Output the [X, Y] coordinate of the center of the cell containing the given text.  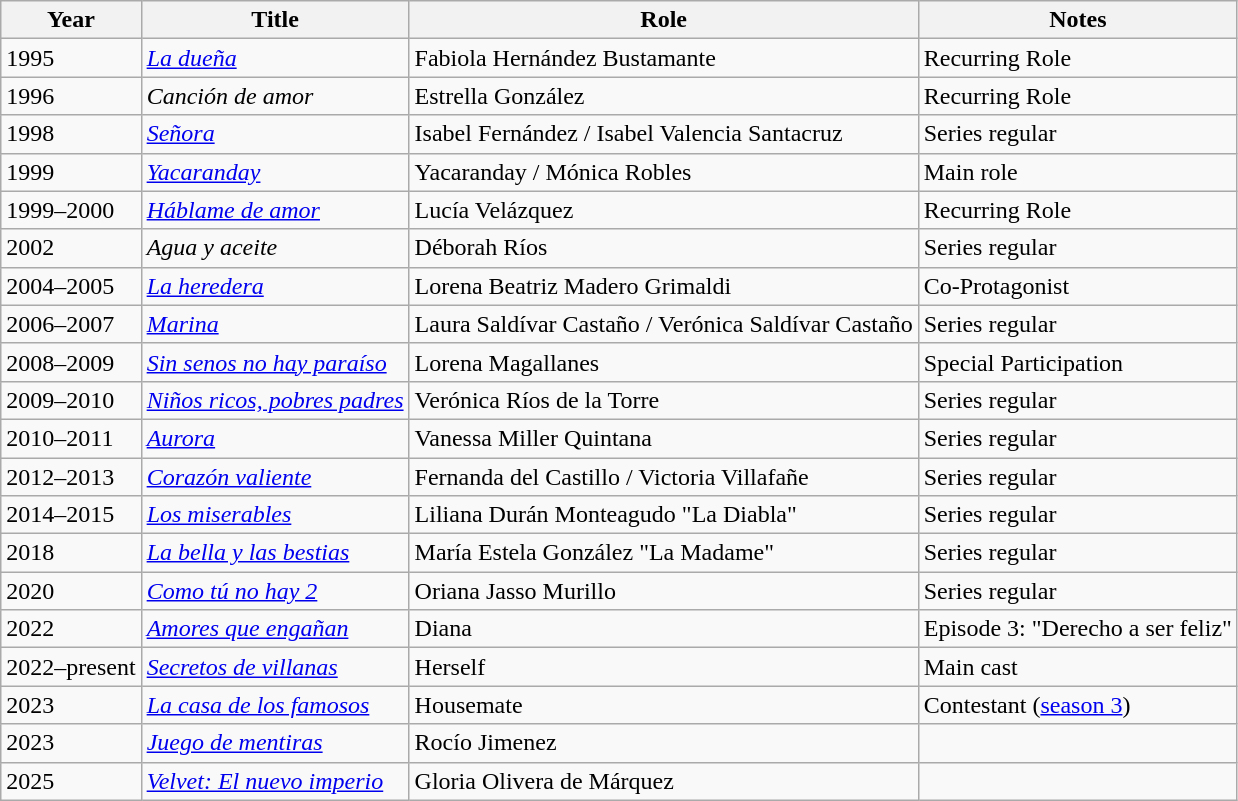
2022–present [71, 667]
Lucía Velázquez [664, 210]
2022 [71, 629]
Fabiola Hernández Bustamante [664, 58]
Lorena Magallanes [664, 362]
Háblame de amor [275, 210]
Yacaranday [275, 172]
2006–2007 [71, 324]
Aurora [275, 438]
Juego de mentiras [275, 743]
2008–2009 [71, 362]
La bella y las bestias [275, 553]
2020 [71, 591]
Housemate [664, 705]
Señora [275, 134]
La heredera [275, 286]
2002 [71, 248]
Vanessa Miller Quintana [664, 438]
Liliana Durán Monteagudo "La Diabla" [664, 515]
La dueña [275, 58]
2010–2011 [71, 438]
Agua y aceite [275, 248]
Marina [275, 324]
Laura Saldívar Castaño / Verónica Saldívar Castaño [664, 324]
Secretos de villanas [275, 667]
2012–2013 [71, 477]
1999–2000 [71, 210]
Gloria Olivera de Márquez [664, 781]
Isabel Fernández / Isabel Valencia Santacruz [664, 134]
2018 [71, 553]
Contestant (season 3) [1078, 705]
Diana [664, 629]
Sin senos no hay paraíso [275, 362]
Role [664, 20]
1999 [71, 172]
1996 [71, 96]
Corazón valiente [275, 477]
Title [275, 20]
Verónica Ríos de la Torre [664, 400]
Velvet: El nuevo imperio [275, 781]
Episode 3: "Derecho a ser feliz" [1078, 629]
Niños ricos, pobres padres [275, 400]
Los miserables [275, 515]
2014–2015 [71, 515]
Canción de amor [275, 96]
Main cast [1078, 667]
Notes [1078, 20]
Special Participation [1078, 362]
La casa de los famosos [275, 705]
Year [71, 20]
Como tú no hay 2 [275, 591]
María Estela González "La Madame" [664, 553]
Estrella González [664, 96]
2009–2010 [71, 400]
Déborah Ríos [664, 248]
1998 [71, 134]
1995 [71, 58]
Oriana Jasso Murillo [664, 591]
Amores que engañan [275, 629]
Co-Protagonist [1078, 286]
2025 [71, 781]
Lorena Beatriz Madero Grimaldi [664, 286]
Fernanda del Castillo / Victoria Villafañe [664, 477]
Yacaranday / Mónica Robles [664, 172]
Rocío Jimenez [664, 743]
2004–2005 [71, 286]
Herself [664, 667]
Main role [1078, 172]
